Detect which cell encompasses the target text, then output its [X, Y] center coordinate. 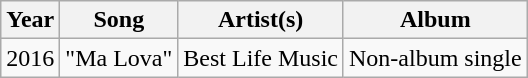
Album [435, 20]
Non-album single [435, 58]
Year [30, 20]
Song [119, 20]
Best Life Music [261, 58]
"Ma Lova" [119, 58]
2016 [30, 58]
Artist(s) [261, 20]
